Pinpoint the cell where the given text exists, returning its [X, Y] midpoint coordinate. 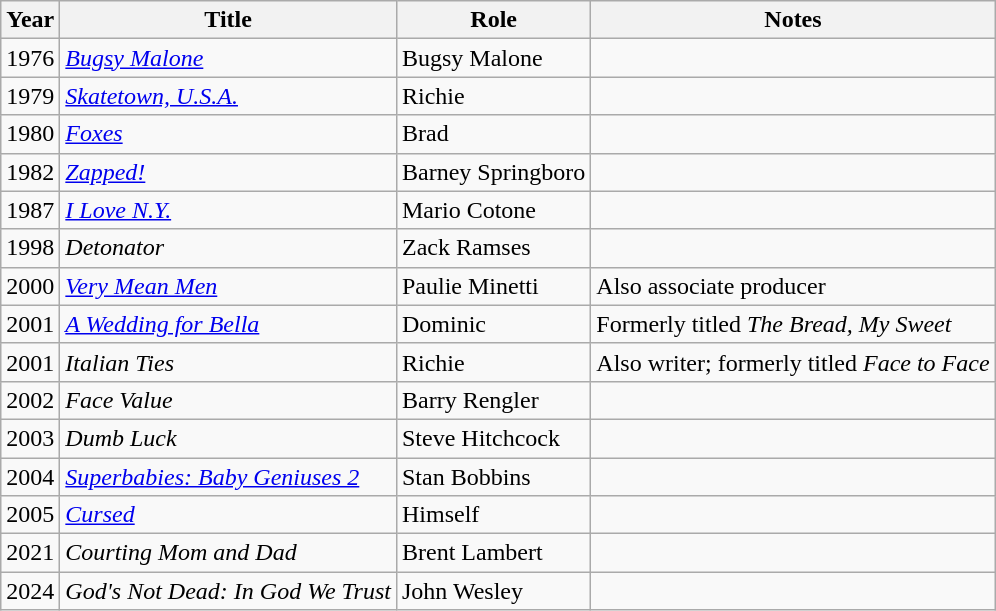
1979 [30, 96]
Year [30, 20]
Very Mean Men [228, 286]
Zapped! [228, 172]
1976 [30, 58]
Zack Ramses [493, 248]
Mario Cotone [493, 210]
Steve Hitchcock [493, 438]
God's Not Dead: In God We Trust [228, 591]
2024 [30, 591]
Italian Ties [228, 362]
1987 [30, 210]
Notes [793, 20]
Role [493, 20]
A Wedding for Bella [228, 324]
Also associate producer [793, 286]
Formerly titled The Bread, My Sweet [793, 324]
Stan Bobbins [493, 477]
2004 [30, 477]
1980 [30, 134]
Barney Springboro [493, 172]
Cursed [228, 515]
Dominic [493, 324]
Title [228, 20]
Superbabies: Baby Geniuses 2 [228, 477]
2005 [30, 515]
Dumb Luck [228, 438]
John Wesley [493, 591]
Brent Lambert [493, 553]
Himself [493, 515]
I Love N.Y. [228, 210]
Also writer; formerly titled Face to Face [793, 362]
1998 [30, 248]
Foxes [228, 134]
2003 [30, 438]
Barry Rengler [493, 400]
Courting Mom and Dad [228, 553]
Paulie Minetti [493, 286]
Face Value [228, 400]
2021 [30, 553]
2002 [30, 400]
Brad [493, 134]
Detonator [228, 248]
2000 [30, 286]
Skatetown, U.S.A. [228, 96]
1982 [30, 172]
